Determine the (X, Y) coordinate at the center of the cell enclosing the given text.  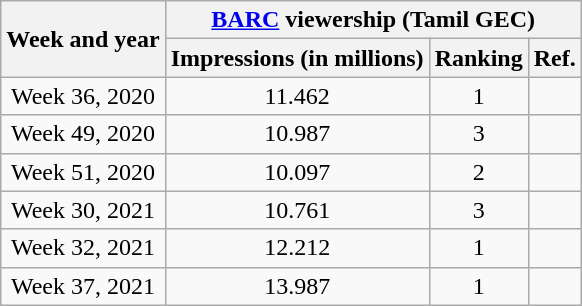
Week 49, 2020 (83, 134)
Week 37, 2021 (83, 286)
12.212 (297, 248)
13.987 (297, 286)
11.462 (297, 96)
10.097 (297, 172)
10.761 (297, 210)
10.987 (297, 134)
Impressions (in millions) (297, 58)
Week 30, 2021 (83, 210)
Week 32, 2021 (83, 248)
Week 51, 2020 (83, 172)
Week and year (83, 39)
BARC viewership (Tamil GEC) (373, 20)
Ranking (478, 58)
Ref. (554, 58)
2 (478, 172)
Week 36, 2020 (83, 96)
